Locate the cell with the specified text and output its (x, y) center coordinate. 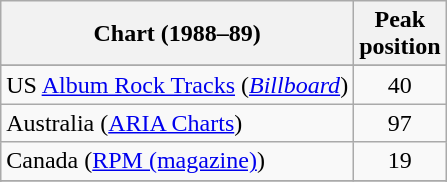
40 (400, 85)
Canada (RPM (magazine)) (178, 161)
Australia (ARIA Charts) (178, 123)
US Album Rock Tracks (Billboard) (178, 85)
97 (400, 123)
Chart (1988–89) (178, 34)
19 (400, 161)
Peakposition (400, 34)
